Return (x, y) of the center of cell containing provided text 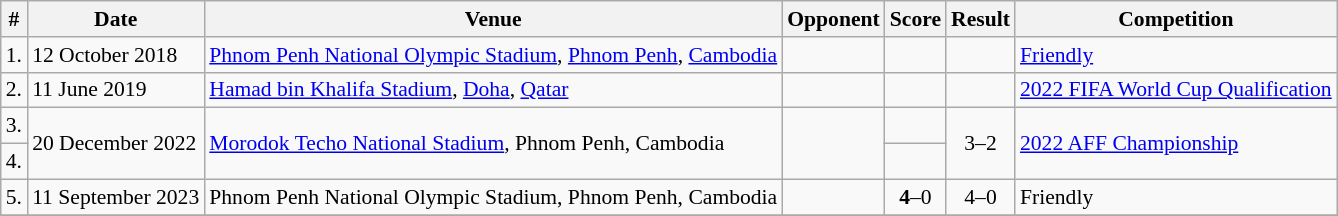
Date (116, 19)
4. (14, 162)
1. (14, 55)
Morodok Techo National Stadium, Phnom Penh, Cambodia (493, 144)
2022 FIFA World Cup Qualification (1176, 90)
11 June 2019 (116, 90)
3–2 (980, 144)
2022 AFF Championship (1176, 144)
11 September 2023 (116, 197)
Competition (1176, 19)
Venue (493, 19)
# (14, 19)
5. (14, 197)
Result (980, 19)
12 October 2018 (116, 55)
Opponent (834, 19)
2. (14, 90)
3. (14, 126)
20 December 2022 (116, 144)
Hamad bin Khalifa Stadium, Doha, Qatar (493, 90)
Score (916, 19)
